Capture the cell that displays the provided text and extract its [x, y] central coordinate. 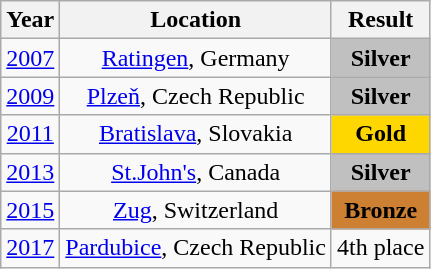
2009 [30, 96]
St.John's, Canada [196, 172]
Gold [380, 134]
Bronze [380, 210]
2007 [30, 58]
Pardubice, Czech Republic [196, 248]
Zug, Switzerland [196, 210]
2013 [30, 172]
2017 [30, 248]
Location [196, 20]
Ratingen, Germany [196, 58]
2011 [30, 134]
Bratislava, Slovakia [196, 134]
Result [380, 20]
4th place [380, 248]
2015 [30, 210]
Year [30, 20]
Plzeň, Czech Republic [196, 96]
